Determine the (x, y) coordinate at the center of the cell enclosing the given text.  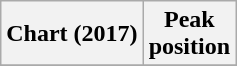
Chart (2017) (72, 34)
Peakposition (189, 34)
